Output the (x, y) coordinate of the center of the cell containing the given text.  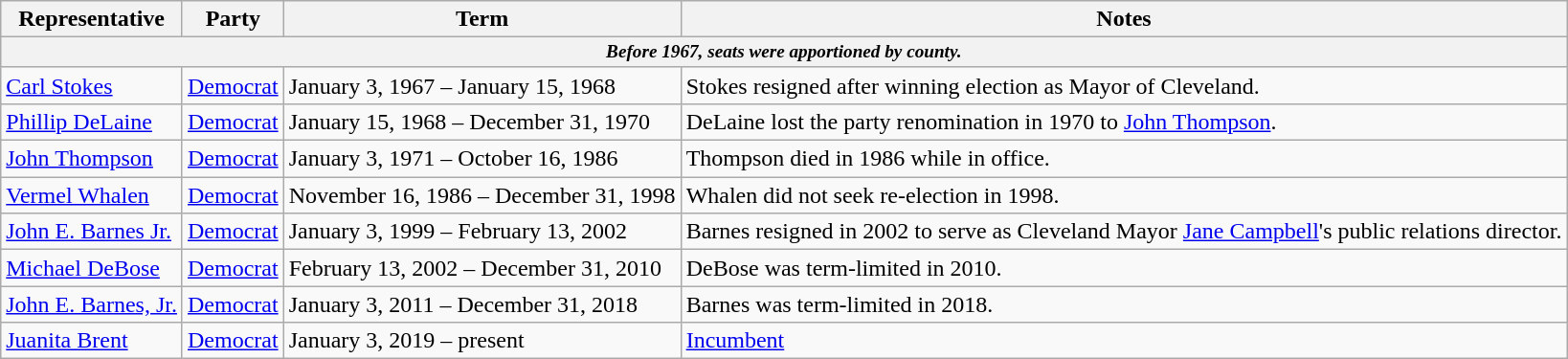
Whalen did not seek re-election in 1998. (1124, 195)
Michael DeBose (92, 268)
Party (233, 19)
Term (482, 19)
November 16, 1986 – December 31, 1998 (482, 195)
DeLaine lost the party renomination in 1970 to John Thompson. (1124, 123)
John E. Barnes Jr. (92, 232)
Incumbent (1124, 341)
Phillip DeLaine (92, 123)
February 13, 2002 – December 31, 2010 (482, 268)
Barnes resigned in 2002 to serve as Cleveland Mayor Jane Campbell's public relations director. (1124, 232)
January 3, 1999 – February 13, 2002 (482, 232)
DeBose was term-limited in 2010. (1124, 268)
January 15, 1968 – December 31, 1970 (482, 123)
January 3, 2019 – present (482, 341)
Notes (1124, 19)
Barnes was term-limited in 2018. (1124, 304)
January 3, 2011 – December 31, 2018 (482, 304)
Thompson died in 1986 while in office. (1124, 159)
Juanita Brent (92, 341)
Vermel Whalen (92, 195)
Stokes resigned after winning election as Mayor of Cleveland. (1124, 85)
John Thompson (92, 159)
January 3, 1971 – October 16, 1986 (482, 159)
January 3, 1967 – January 15, 1968 (482, 85)
Representative (92, 19)
Carl Stokes (92, 85)
John E. Barnes, Jr. (92, 304)
Before 1967, seats were apportioned by county. (784, 53)
